Search for the cell housing the specified text and yield its [X, Y] center coordinate. 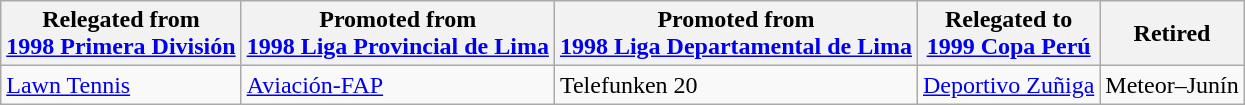
Relegated from1998 Primera División [121, 34]
Lawn Tennis [121, 85]
Aviación-FAP [398, 85]
Promoted from1998 Liga Provincial de Lima [398, 34]
Deportivo Zuñiga [1008, 85]
Relegated to1999 Copa Perú [1008, 34]
Telefunken 20 [736, 85]
Retired [1172, 34]
Promoted from1998 Liga Departamental de Lima [736, 34]
Meteor–Junín [1172, 85]
